Capture the cell that displays the provided text and extract its (x, y) central coordinate. 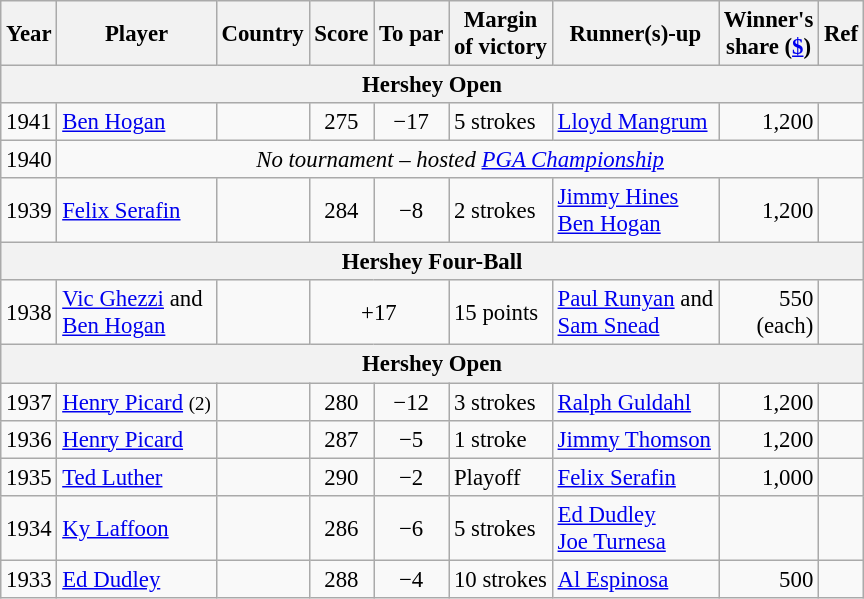
−12 (412, 402)
Ralph Guldahl (635, 402)
1941 (29, 122)
275 (342, 122)
−2 (412, 477)
15 points (501, 312)
3 strokes (501, 402)
Ed Dudley Joe Turnesa (635, 528)
−8 (412, 210)
Henry Picard (2) (136, 402)
No tournament – hosted PGA Championship (460, 160)
Score (342, 34)
288 (342, 579)
−17 (412, 122)
Jimmy Thomson (635, 439)
Ky Laffoon (136, 528)
Ref (842, 34)
1934 (29, 528)
1933 (29, 579)
1939 (29, 210)
Year (29, 34)
Vic Ghezzi andBen Hogan (136, 312)
1937 (29, 402)
Ben Hogan (136, 122)
550(each) (769, 312)
1,000 (769, 477)
284 (342, 210)
1938 (29, 312)
Runner(s)-up (635, 34)
Paul Runyan and Sam Snead (635, 312)
Hershey Four-Ball (432, 262)
500 (769, 579)
+17 (379, 312)
Al Espinosa (635, 579)
Winner'sshare ($) (769, 34)
10 strokes (501, 579)
Marginof victory (501, 34)
286 (342, 528)
1940 (29, 160)
−5 (412, 439)
280 (342, 402)
1936 (29, 439)
Ed Dudley (136, 579)
Country (262, 34)
Ted Luther (136, 477)
290 (342, 477)
−6 (412, 528)
Lloyd Mangrum (635, 122)
287 (342, 439)
To par (412, 34)
Playoff (501, 477)
2 strokes (501, 210)
1 stroke (501, 439)
Jimmy Hines Ben Hogan (635, 210)
Player (136, 34)
Henry Picard (136, 439)
−4 (412, 579)
1935 (29, 477)
